Search for the cell housing the specified text and yield its (X, Y) center coordinate. 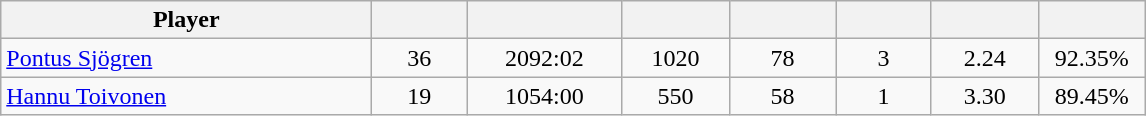
2092:02 (544, 58)
Pontus Sjögren (186, 58)
3.30 (984, 96)
92.35% (1092, 58)
78 (782, 58)
89.45% (1092, 96)
1 (884, 96)
3 (884, 58)
1054:00 (544, 96)
58 (782, 96)
550 (676, 96)
2.24 (984, 58)
36 (420, 58)
1020 (676, 58)
Hannu Toivonen (186, 96)
Player (186, 20)
19 (420, 96)
